Determine the [x, y] coordinate at the center of the cell enclosing the given text.  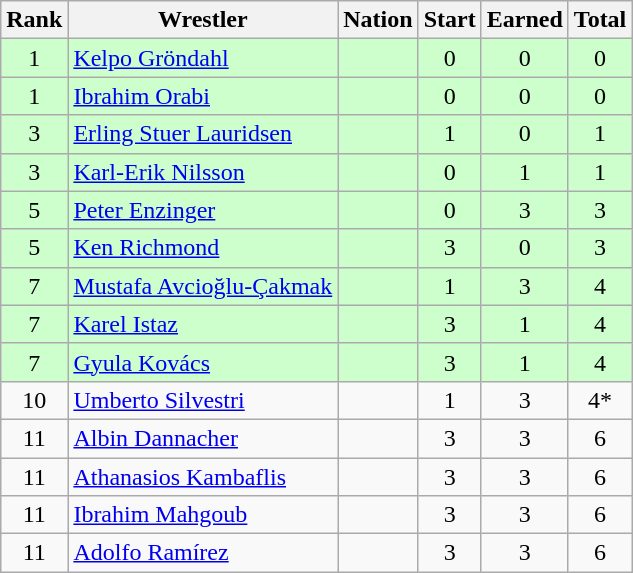
10 [34, 400]
Mustafa Avcioğlu-Çakmak [203, 286]
Ken Richmond [203, 248]
Gyula Kovács [203, 362]
Rank [34, 20]
Earned [524, 20]
Athanasios Kambaflis [203, 477]
4* [600, 400]
Umberto Silvestri [203, 400]
Wrestler [203, 20]
Peter Enzinger [203, 210]
Nation [378, 20]
Start [450, 20]
Albin Dannacher [203, 438]
Karel Istaz [203, 324]
Karl-Erik Nilsson [203, 172]
Kelpo Gröndahl [203, 58]
Total [600, 20]
Ibrahim Orabi [203, 96]
Erling Stuer Lauridsen [203, 134]
Ibrahim Mahgoub [203, 515]
Adolfo Ramírez [203, 553]
